Provide the [X, Y] coordinate of the cell's center where the given text is located.  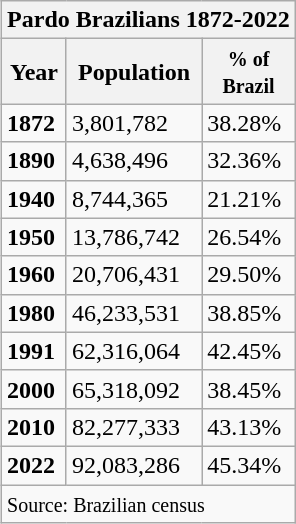
Source: Brazilian census [149, 503]
2010 [34, 427]
38.28% [249, 123]
92,083,286 [134, 465]
65,318,092 [134, 389]
26.54% [249, 237]
1980 [34, 313]
Pardo Brazilians 1872-2022 [149, 20]
1950 [34, 237]
38.45% [249, 389]
1960 [34, 275]
82,277,333 [134, 427]
Population [134, 72]
38.85% [249, 313]
42.45% [249, 351]
13,786,742 [134, 237]
2022 [34, 465]
20,706,431 [134, 275]
43.13% [249, 427]
62,316,064 [134, 351]
1940 [34, 199]
46,233,531 [134, 313]
32.36% [249, 161]
4,638,496 [134, 161]
Year [34, 72]
8,744,365 [134, 199]
45.34% [249, 465]
3,801,782 [134, 123]
1890 [34, 161]
1872 [34, 123]
% ofBrazil [249, 72]
21.21% [249, 199]
29.50% [249, 275]
2000 [34, 389]
1991 [34, 351]
